Provide the (X, Y) coordinate of the cell's center where the given text is located.  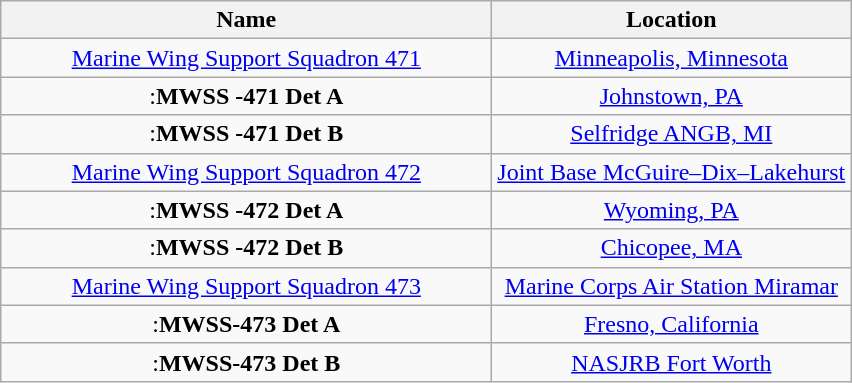
Marine Wing Support Squadron 473 (246, 286)
NASJRB Fort Worth (672, 362)
Chicopee, MA (672, 248)
Marine Corps Air Station Miramar (672, 286)
:MWSS -472 Det A (246, 210)
:MWSS -471 Det A (246, 96)
:MWSS -471 Det B (246, 134)
:MWSS -472 Det B (246, 248)
Fresno, California (672, 324)
Joint Base McGuire–Dix–Lakehurst (672, 172)
Wyoming, PA (672, 210)
Location (672, 20)
:MWSS-473 Det A (246, 324)
:MWSS-473 Det B (246, 362)
Marine Wing Support Squadron 471 (246, 58)
Marine Wing Support Squadron 472 (246, 172)
Name (246, 20)
Minneapolis, Minnesota (672, 58)
Johnstown, PA (672, 96)
Selfridge ANGB, MI (672, 134)
